For the text-containing cell, return its midpoint in (X, Y) coordinate format. 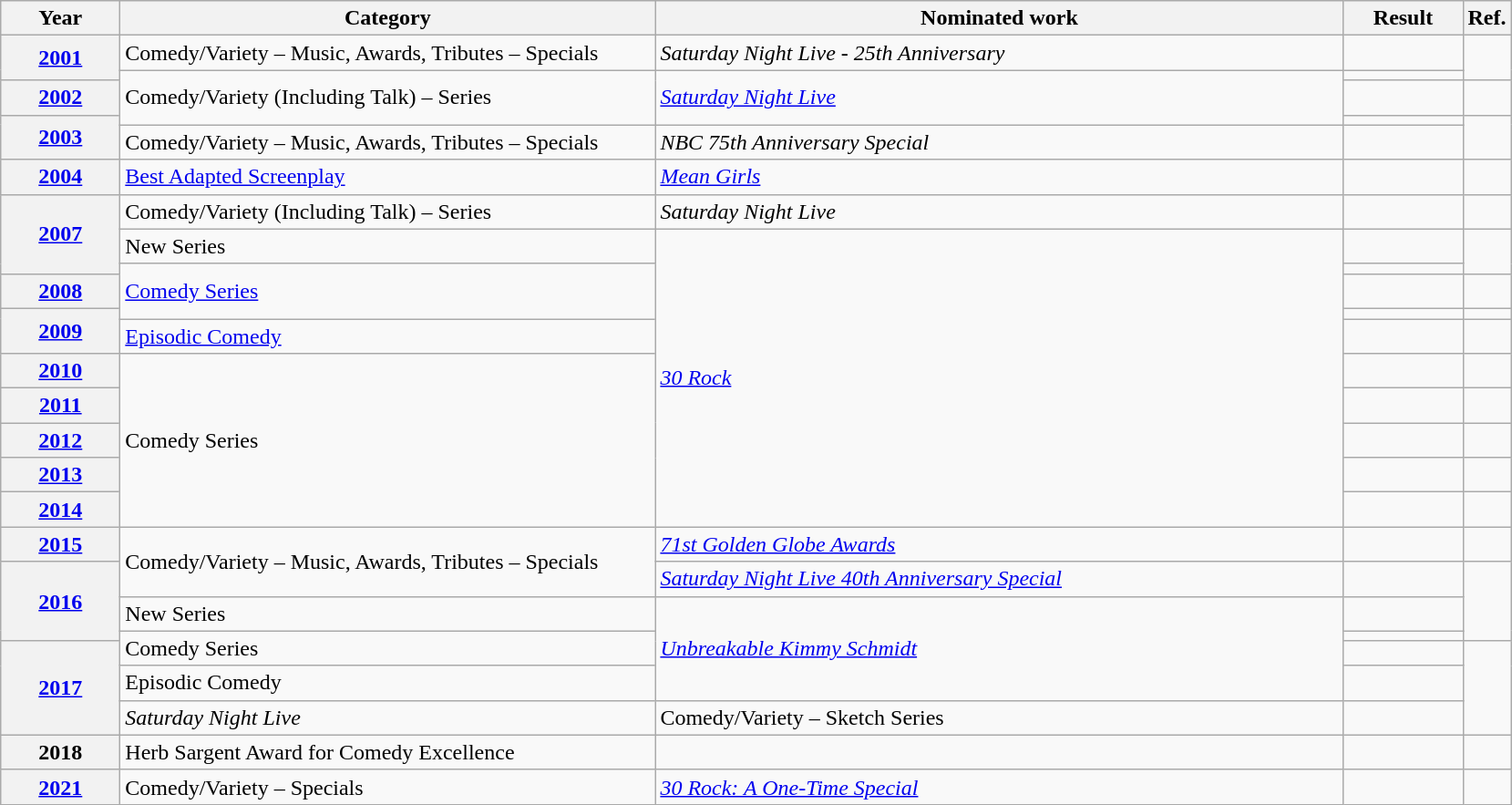
2015 (60, 544)
2010 (60, 371)
NBC 75th Anniversary Special (999, 142)
Year (60, 18)
2003 (60, 137)
2021 (60, 787)
2017 (60, 687)
2008 (60, 291)
2013 (60, 475)
2018 (60, 752)
2009 (60, 330)
Saturday Night Live 40th Anniversary Special (999, 579)
Ref. (1487, 18)
Mean Girls (999, 177)
2007 (60, 233)
Herb Sargent Award for Comedy Excellence (388, 752)
30 Rock: A One-Time Special (999, 787)
71st Golden Globe Awards (999, 544)
Unbreakable Kimmy Schmidt (999, 648)
Nominated work (999, 18)
Category (388, 18)
2011 (60, 406)
Comedy/Variety – Specials (388, 787)
Comedy/Variety – Sketch Series (999, 717)
Result (1404, 18)
30 Rock (999, 377)
2016 (60, 602)
2001 (60, 58)
Saturday Night Live - 25th Anniversary (999, 53)
2012 (60, 440)
2014 (60, 510)
Best Adapted Screenplay (388, 177)
2002 (60, 98)
2004 (60, 177)
